Pinpoint the cell where the given text exists, returning its [x, y] midpoint coordinate. 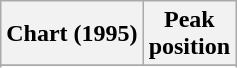
Peakposition [189, 34]
Chart (1995) [72, 34]
